Determine the [x, y] coordinate at the center of the cell enclosing the given text.  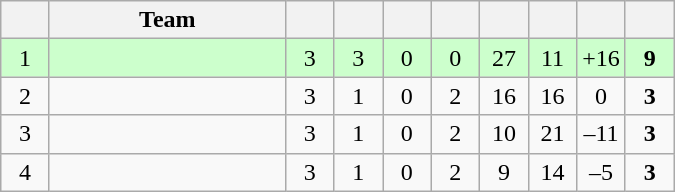
+16 [602, 58]
21 [552, 134]
Team [167, 20]
14 [552, 172]
–5 [602, 172]
27 [504, 58]
4 [26, 172]
–11 [602, 134]
11 [552, 58]
10 [504, 134]
